Capture the cell that displays the provided text and extract its [X, Y] central coordinate. 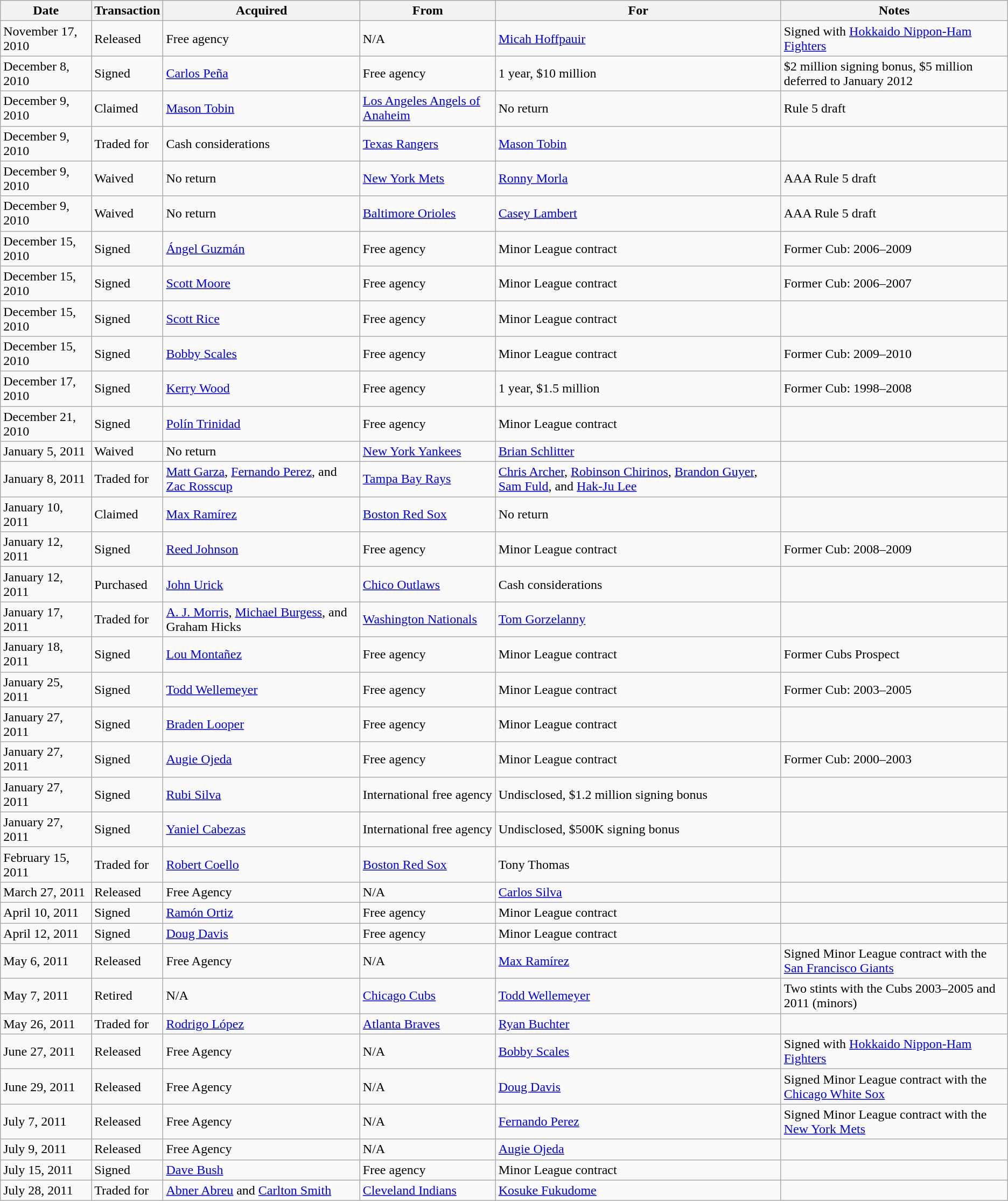
July 15, 2011 [46, 1170]
April 12, 2011 [46, 933]
Two stints with the Cubs 2003–2005 and 2011 (minors) [894, 996]
Former Cub: 2000–2003 [894, 759]
July 9, 2011 [46, 1149]
Ryan Buchter [638, 1024]
Scott Moore [262, 283]
January 5, 2011 [46, 452]
Atlanta Braves [428, 1024]
Former Cub: 2003–2005 [894, 689]
April 10, 2011 [46, 912]
Signed Minor League contract with the New York Mets [894, 1122]
Signed Minor League contract with the Chicago White Sox [894, 1086]
Acquired [262, 11]
March 27, 2011 [46, 892]
Los Angeles Angels of Anaheim [428, 109]
Chicago Cubs [428, 996]
$2 million signing bonus, $5 million deferred to January 2012 [894, 73]
Former Cub: 1998–2008 [894, 389]
Lou Montañez [262, 655]
Former Cubs Prospect [894, 655]
December 21, 2010 [46, 423]
Scott Rice [262, 319]
November 17, 2010 [46, 39]
Polín Trinidad [262, 423]
Rule 5 draft [894, 109]
Signed Minor League contract with the San Francisco Giants [894, 961]
Abner Abreu and Carlton Smith [262, 1190]
Rodrigo López [262, 1024]
June 27, 2011 [46, 1052]
Kosuke Fukudome [638, 1190]
1 year, $10 million [638, 73]
May 6, 2011 [46, 961]
Reed Johnson [262, 549]
January 17, 2011 [46, 619]
Kerry Wood [262, 389]
Former Cub: 2006–2009 [894, 249]
Texas Rangers [428, 143]
Undisclosed, $1.2 million signing bonus [638, 795]
Former Cub: 2008–2009 [894, 549]
A. J. Morris, Michael Burgess, and Graham Hicks [262, 619]
Casey Lambert [638, 213]
July 7, 2011 [46, 1122]
January 25, 2011 [46, 689]
Retired [127, 996]
Chris Archer, Robinson Chirinos, Brandon Guyer, Sam Fuld, and Hak-Ju Lee [638, 479]
Notes [894, 11]
Fernando Perez [638, 1122]
Rubi Silva [262, 795]
Carlos Silva [638, 892]
May 26, 2011 [46, 1024]
Transaction [127, 11]
Ronny Morla [638, 179]
Ángel Guzmán [262, 249]
July 28, 2011 [46, 1190]
Robert Coello [262, 865]
Cleveland Indians [428, 1190]
Purchased [127, 585]
January 8, 2011 [46, 479]
Tony Thomas [638, 865]
Former Cub: 2009–2010 [894, 353]
Tom Gorzelanny [638, 619]
New York Mets [428, 179]
Carlos Peña [262, 73]
For [638, 11]
New York Yankees [428, 452]
Tampa Bay Rays [428, 479]
December 17, 2010 [46, 389]
Ramón Ortiz [262, 912]
June 29, 2011 [46, 1086]
Date [46, 11]
1 year, $1.5 million [638, 389]
January 10, 2011 [46, 515]
Micah Hoffpauir [638, 39]
February 15, 2011 [46, 865]
Brian Schlitter [638, 452]
January 18, 2011 [46, 655]
From [428, 11]
Yaniel Cabezas [262, 829]
December 8, 2010 [46, 73]
Matt Garza, Fernando Perez, and Zac Rosscup [262, 479]
Washington Nationals [428, 619]
Former Cub: 2006–2007 [894, 283]
John Urick [262, 585]
Braden Looper [262, 725]
Baltimore Orioles [428, 213]
May 7, 2011 [46, 996]
Undisclosed, $500K signing bonus [638, 829]
Dave Bush [262, 1170]
Chico Outlaws [428, 585]
